Output the [x, y] coordinate of the center of the cell containing the given text.  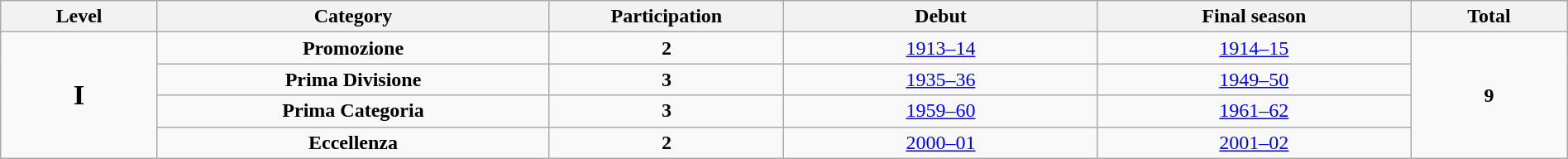
2000–01 [941, 142]
Final season [1254, 17]
Level [79, 17]
Category [353, 17]
9 [1489, 95]
Debut [941, 17]
2001–02 [1254, 142]
Eccellenza [353, 142]
1914–15 [1254, 48]
Participation [667, 17]
Prima Divisione [353, 79]
Prima Categoria [353, 111]
I [79, 95]
1959–60 [941, 111]
Total [1489, 17]
1935–36 [941, 79]
1949–50 [1254, 79]
1913–14 [941, 48]
Promozione [353, 48]
1961–62 [1254, 111]
